Return the [X, Y] coordinate for the center point of the cell that contains the specified text.  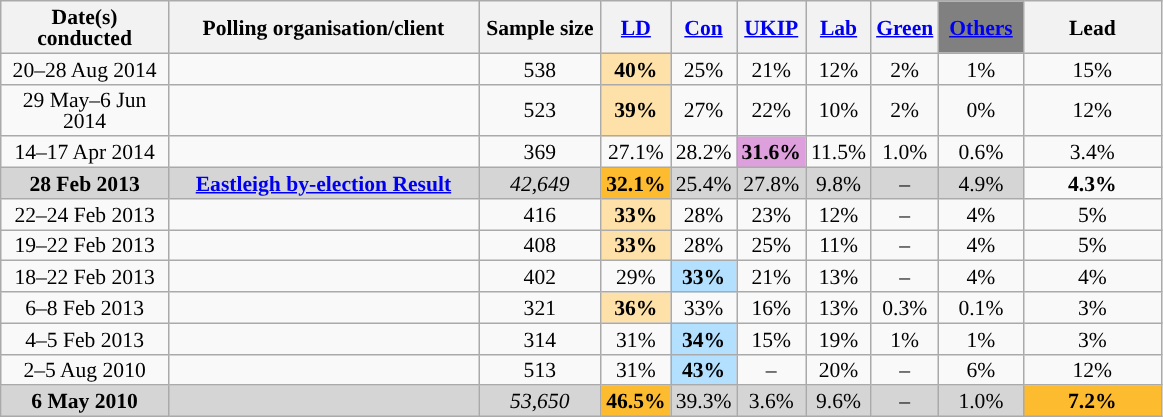
28.2% [704, 152]
29% [636, 276]
Lab [838, 27]
Lead [1092, 27]
32.1% [636, 184]
40% [636, 68]
Green [904, 27]
0.6% [980, 152]
Others [980, 27]
4–5 Feb 2013 [85, 338]
19–22 Feb 2013 [85, 246]
27% [704, 110]
10% [838, 110]
LD [636, 27]
42,649 [540, 184]
408 [540, 246]
UKIP [770, 27]
22% [770, 110]
4.3% [1092, 184]
11.5% [838, 152]
3.4% [1092, 152]
402 [540, 276]
4.9% [980, 184]
369 [540, 152]
6% [980, 370]
7.2% [1092, 402]
20% [838, 370]
34% [704, 338]
39.3% [704, 402]
538 [540, 68]
23% [770, 214]
39% [636, 110]
2–5 Aug 2010 [85, 370]
11% [838, 246]
0.1% [980, 308]
16% [770, 308]
36% [636, 308]
14–17 Apr 2014 [85, 152]
Date(s)conducted [85, 27]
29 May–6 Jun 2014 [85, 110]
314 [540, 338]
321 [540, 308]
46.5% [636, 402]
43% [704, 370]
9.8% [838, 184]
9.6% [838, 402]
31.6% [770, 152]
27.8% [770, 184]
53,650 [540, 402]
27.1% [636, 152]
0% [980, 110]
0.3% [904, 308]
3.6% [770, 402]
25.4% [704, 184]
6 May 2010 [85, 402]
Con [704, 27]
Sample size [540, 27]
28 Feb 2013 [85, 184]
Polling organisation/client [323, 27]
523 [540, 110]
19% [838, 338]
416 [540, 214]
513 [540, 370]
Eastleigh by-election Result [323, 184]
20–28 Aug 2014 [85, 68]
18–22 Feb 2013 [85, 276]
22–24 Feb 2013 [85, 214]
6–8 Feb 2013 [85, 308]
